Pinpoint the cell where the given text exists, returning its (x, y) midpoint coordinate. 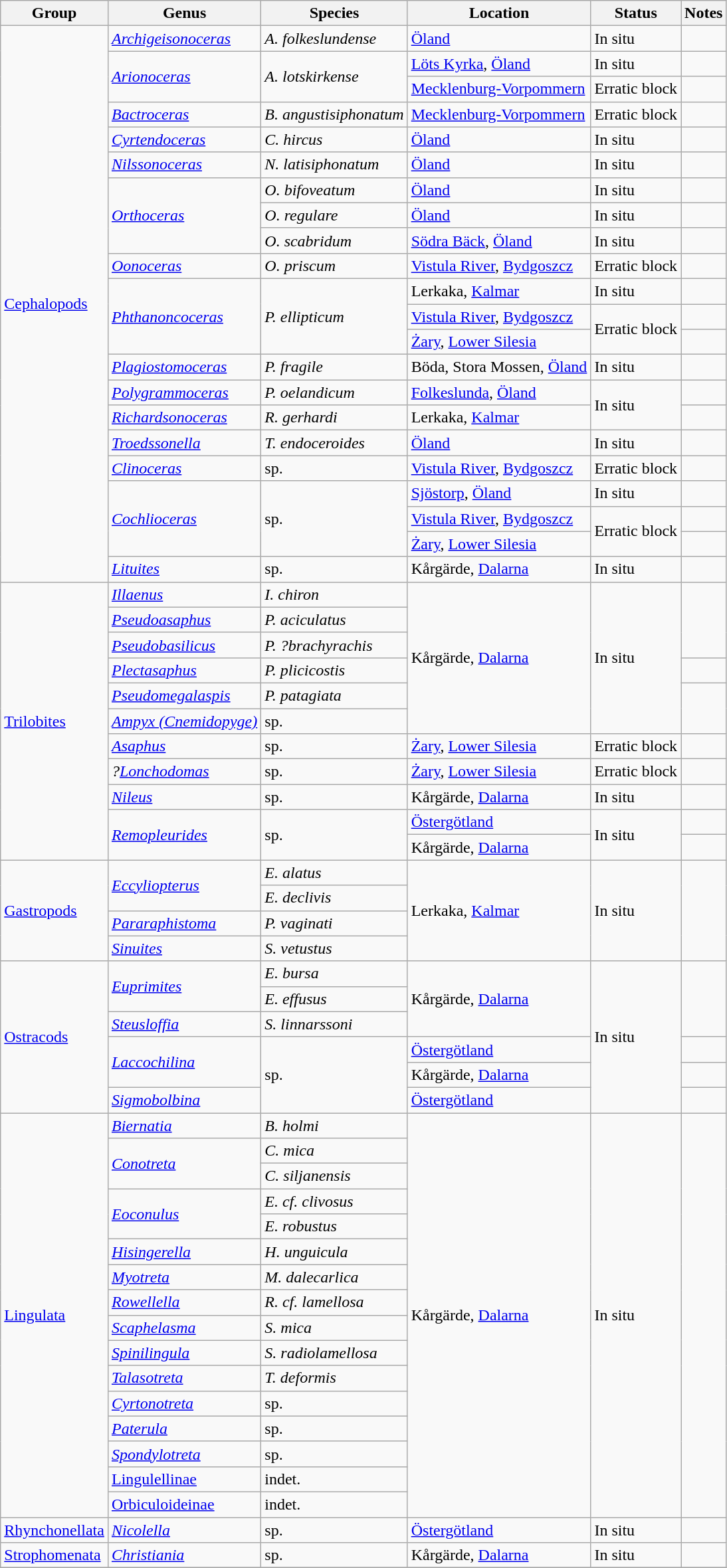
Ampyx (Cnemidopyge) (184, 721)
N. latisiphonatum (334, 165)
P. plicicostis (334, 670)
P. oelandicum (334, 392)
O. scabridum (334, 240)
Location (499, 13)
B. holmi (334, 1126)
Cyrtonotreta (184, 1403)
Eccyliopterus (184, 885)
S. linnarssoni (334, 1024)
Pseudobasilicus (184, 645)
R. gerhardi (334, 418)
Plectasaphus (184, 670)
Paterula (184, 1429)
O. bifoveatum (334, 190)
Plagiostomoceras (184, 367)
?Lonchodomas (184, 772)
Rowellella (184, 1302)
O. priscum (334, 266)
Pseudoasaphus (184, 620)
Talasotreta (184, 1378)
Myotreta (184, 1277)
Notes (704, 13)
Status (636, 13)
Orbiculoideinae (184, 1504)
S. vetustus (334, 948)
Species (334, 13)
P. ellipticum (334, 316)
S. radiolamellosa (334, 1353)
Steusloffia (184, 1024)
B. angustisiphonatum (334, 114)
Nileus (184, 797)
A. folkeslundense (334, 39)
Troedssonella (184, 443)
Spinilingula (184, 1353)
Arionoceras (184, 76)
E. bursa (334, 974)
C. hircus (334, 139)
C. mica (334, 1151)
E. alatus (334, 873)
Scaphelasma (184, 1328)
Pararaphistoma (184, 923)
I. chiron (334, 594)
O. regulare (334, 215)
T. endoceroides (334, 443)
P. ?brachyrachis (334, 645)
Nilssonoceras (184, 165)
P. vaginati (334, 923)
P. patagiata (334, 695)
E. cf. clivosus (334, 1201)
P. fragile (334, 367)
R. cf. lamellosa (334, 1302)
Cochlioceras (184, 519)
Ostracods (54, 1037)
Södra Bäck, Öland (499, 240)
Clinoceras (184, 468)
Lituites (184, 569)
Asaphus (184, 746)
Böda, Stora Mossen, Öland (499, 367)
Conotreta (184, 1164)
Lingulellinae (184, 1479)
C. siljanensis (334, 1176)
M. dalecarlica (334, 1277)
A. lotskirkense (334, 76)
Orthoceras (184, 215)
Euprimites (184, 986)
Illaenus (184, 594)
E. effusus (334, 999)
S. mica (334, 1328)
Bactroceras (184, 114)
Biernatia (184, 1126)
H. unguicula (334, 1252)
Christiania (184, 1555)
Polygrammoceras (184, 392)
Rhynchonellata (54, 1529)
Sinuites (184, 948)
Sigmobolbina (184, 1100)
Archigeisonoceras (184, 39)
Hisingerella (184, 1252)
Lingulata (54, 1315)
E. robustus (334, 1227)
E. declivis (334, 898)
Remopleurides (184, 835)
Nicolella (184, 1529)
P. aciculatus (334, 620)
Eoconulus (184, 1214)
Löts Kyrka, Öland (499, 64)
Oonoceras (184, 266)
Cephalopods (54, 304)
Phthanoncoceras (184, 316)
Cyrtendoceras (184, 139)
T. deformis (334, 1378)
Richardsonoceras (184, 418)
Spondylotreta (184, 1454)
Folkeslunda, Öland (499, 392)
Trilobites (54, 721)
Sjöstorp, Öland (499, 493)
Pseudomegalaspis (184, 695)
Laccochilina (184, 1062)
Gastropods (54, 911)
Strophomenata (54, 1555)
Group (54, 13)
Genus (184, 13)
